Provide the (x, y) coordinate of the cell's center where the given text is located.  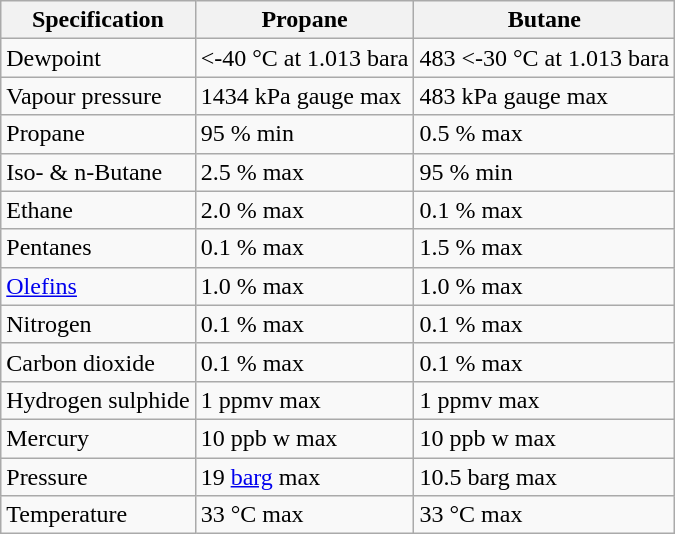
2.5 % max (304, 172)
Mercury (98, 438)
Pressure (98, 477)
Hydrogen sulphide (98, 400)
Pentanes (98, 248)
483 kPa gauge max (544, 96)
Specification (98, 20)
19 barg max (304, 477)
Butane (544, 20)
Iso- & n-Butane (98, 172)
Nitrogen (98, 324)
483 <-30 °C at 1.013 bara (544, 58)
Temperature (98, 515)
1.5 % max (544, 248)
Carbon dioxide (98, 362)
Dewpoint (98, 58)
10.5 barg max (544, 477)
1434 kPa gauge max (304, 96)
Ethane (98, 210)
2.0 % max (304, 210)
<-40 °C at 1.013 bara (304, 58)
Olefins (98, 286)
0.5 % max (544, 134)
Vapour pressure (98, 96)
